Detect which cell encompasses the target text, then output its (X, Y) center coordinate. 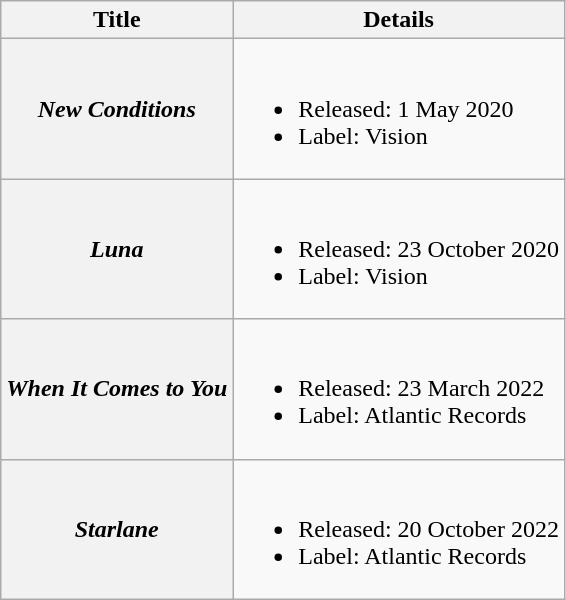
When It Comes to You (117, 389)
Title (117, 20)
Luna (117, 249)
Details (399, 20)
Starlane (117, 529)
Released: 20 October 2022Label: Atlantic Records (399, 529)
New Conditions (117, 109)
Released: 23 March 2022Label: Atlantic Records (399, 389)
Released: 1 May 2020Label: Vision (399, 109)
Released: 23 October 2020Label: Vision (399, 249)
